From the cell containing the given text, extract its center point as (x, y) coordinate. 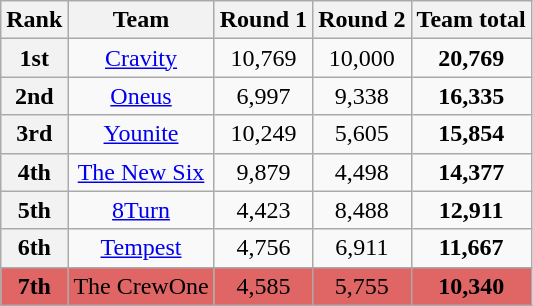
4,756 (263, 248)
5th (34, 210)
1st (34, 58)
Round 1 (263, 20)
8Turn (141, 210)
2nd (34, 96)
10,249 (263, 134)
Rank (34, 20)
Round 2 (362, 20)
20,769 (471, 58)
4,498 (362, 172)
Tempest (141, 248)
16,335 (471, 96)
4th (34, 172)
The CrewOne (141, 286)
7th (34, 286)
3rd (34, 134)
10,000 (362, 58)
5,605 (362, 134)
10,769 (263, 58)
14,377 (471, 172)
6,997 (263, 96)
6th (34, 248)
The New Six (141, 172)
Younite (141, 134)
15,854 (471, 134)
11,667 (471, 248)
Oneus (141, 96)
12,911 (471, 210)
6,911 (362, 248)
Team total (471, 20)
4,423 (263, 210)
Cravity (141, 58)
10,340 (471, 286)
8,488 (362, 210)
4,585 (263, 286)
9,338 (362, 96)
9,879 (263, 172)
5,755 (362, 286)
Team (141, 20)
